From the cell containing the given text, extract its center point as (X, Y) coordinate. 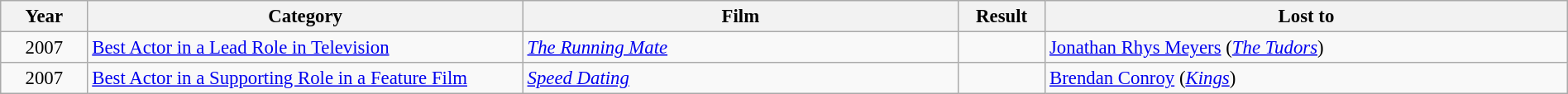
Film (740, 16)
Best Actor in a Lead Role in Television (305, 48)
Year (45, 16)
Best Actor in a Supporting Role in a Feature Film (305, 78)
Jonathan Rhys Meyers (The Tudors) (1307, 48)
Result (1001, 16)
Brendan Conroy (Kings) (1307, 78)
Speed Dating (740, 78)
Lost to (1307, 16)
Category (305, 16)
The Running Mate (740, 48)
